From the cell containing the given text, extract its center point as (x, y) coordinate. 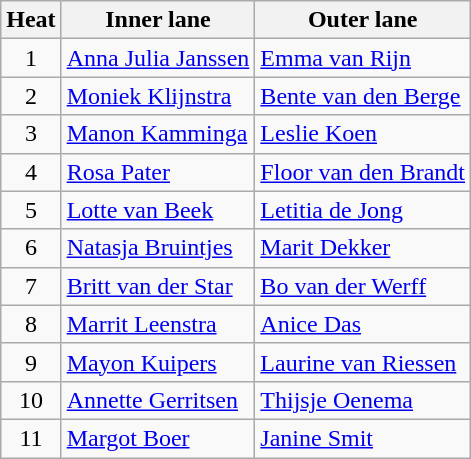
Janine Smit (363, 438)
Leslie Koen (363, 134)
Rosa Pater (158, 172)
Anice Das (363, 324)
Marit Dekker (363, 248)
7 (31, 286)
9 (31, 362)
5 (31, 210)
Britt van der Star (158, 286)
1 (31, 58)
6 (31, 248)
Outer lane (363, 20)
3 (31, 134)
Manon Kamminga (158, 134)
Bo van der Werff (363, 286)
2 (31, 96)
8 (31, 324)
Marrit Leenstra (158, 324)
Moniek Klijnstra (158, 96)
Margot Boer (158, 438)
Laurine van Riessen (363, 362)
Letitia de Jong (363, 210)
Lotte van Beek (158, 210)
4 (31, 172)
Anna Julia Janssen (158, 58)
Mayon Kuipers (158, 362)
Bente van den Berge (363, 96)
Annette Gerritsen (158, 400)
Natasja Bruintjes (158, 248)
10 (31, 400)
Emma van Rijn (363, 58)
Inner lane (158, 20)
11 (31, 438)
Heat (31, 20)
Floor van den Brandt (363, 172)
Thijsje Oenema (363, 400)
